Detect which cell encompasses the target text, then output its (X, Y) center coordinate. 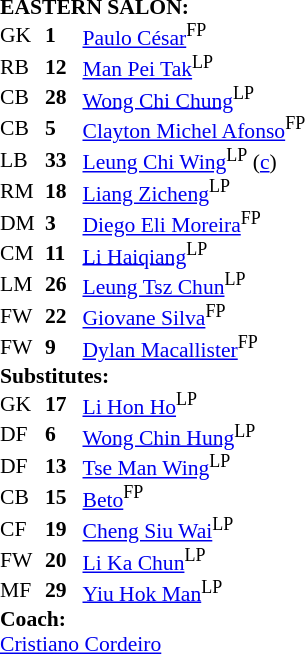
19 (64, 528)
29 (64, 590)
LB (22, 160)
Liang ZichengLP (194, 190)
Substitutes: (152, 376)
3 (64, 222)
22 (64, 316)
Wong Chi ChungLP (194, 98)
LM (22, 284)
Diego Eli MoreiraFP (194, 222)
MF (22, 590)
Li Ka ChunLP (194, 560)
Clayton Michel AfonsoFP (194, 128)
DM (22, 222)
CF (22, 528)
Wong Chin HungLP (194, 434)
12 (64, 66)
Leung Tsz ChunLP (194, 284)
Tse Man WingLP (194, 466)
20 (64, 560)
17 (64, 404)
26 (64, 284)
18 (64, 190)
15 (64, 498)
Giovane SilvaFP (194, 316)
RB (22, 66)
Li HaiqiangLP (194, 254)
Cheng Siu WaiLP (194, 528)
Yiu Hok ManLP (194, 590)
6 (64, 434)
Leung Chi WingLP (c) (194, 160)
13 (64, 466)
33 (64, 160)
BetoFP (194, 498)
9 (64, 346)
Man Pei TakLP (194, 66)
Dylan MacallisterFP (194, 346)
RM (22, 190)
Coach: (152, 620)
1 (64, 36)
Paulo CésarFP (194, 36)
11 (64, 254)
28 (64, 98)
CM (22, 254)
Li Hon HoLP (194, 404)
5 (64, 128)
